Locate the cell with the specified text and output its (X, Y) center coordinate. 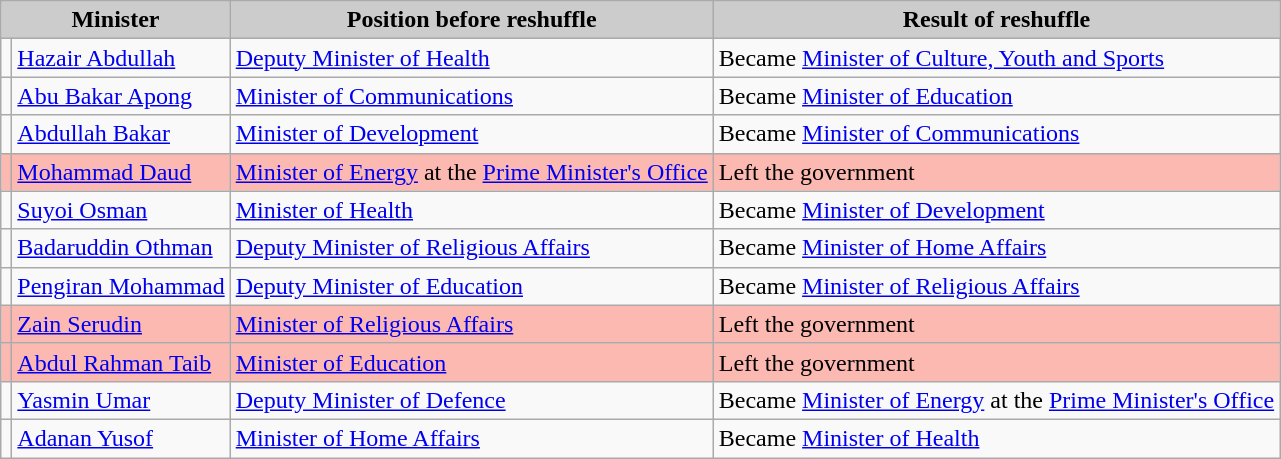
Minister (116, 20)
Became Minister of Energy at the Prime Minister's Office (996, 400)
Became Minister of Culture, Youth and Sports (996, 58)
Position before reshuffle (472, 20)
Pengiran Mohammad (121, 286)
Yasmin Umar (121, 400)
Deputy Minister of Health (472, 58)
Became Minister of Communications (996, 134)
Result of reshuffle (996, 20)
Minister of Energy at the Prime Minister's Office (472, 172)
Abdullah Bakar (121, 134)
Hazair Abdullah (121, 58)
Abu Bakar Apong (121, 96)
Minister of Home Affairs (472, 438)
Deputy Minister of Defence (472, 400)
Adanan Yusof (121, 438)
Suyoi Osman (121, 210)
Became Minister of Health (996, 438)
Abdul Rahman Taib (121, 362)
Minister of Development (472, 134)
Deputy Minister of Religious Affairs (472, 248)
Minister of Health (472, 210)
Badaruddin Othman (121, 248)
Minister of Religious Affairs (472, 324)
Minister of Education (472, 362)
Became Minister of Development (996, 210)
Became Minister of Education (996, 96)
Became Minister of Home Affairs (996, 248)
Minister of Communications (472, 96)
Zain Serudin (121, 324)
Deputy Minister of Education (472, 286)
Became Minister of Religious Affairs (996, 286)
Mohammad Daud (121, 172)
